Extract the (x, y) coordinate from the center of the cell holding the provided text.  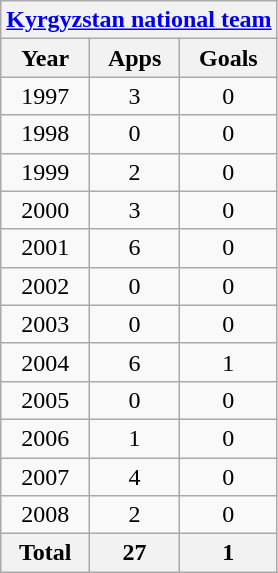
Year (46, 58)
2004 (46, 362)
2003 (46, 324)
Goals (229, 58)
2007 (46, 477)
Kyrgyzstan national team (139, 20)
27 (135, 553)
2001 (46, 248)
2008 (46, 515)
2000 (46, 210)
4 (135, 477)
Total (46, 553)
2006 (46, 438)
1998 (46, 134)
2005 (46, 400)
1999 (46, 172)
2002 (46, 286)
1997 (46, 96)
Apps (135, 58)
